Locate the cell with the specified text and output its (x, y) center coordinate. 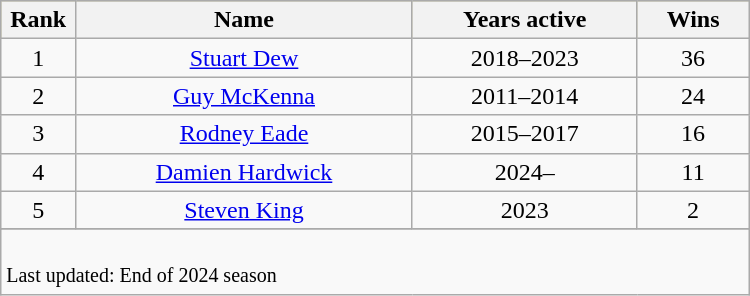
Guy McKenna (244, 96)
11 (693, 172)
2024– (524, 172)
4 (38, 172)
Wins (693, 20)
24 (693, 96)
2015–2017 (524, 134)
36 (693, 58)
Name (244, 20)
5 (38, 210)
Last updated: End of 2024 season (375, 262)
2023 (524, 210)
16 (693, 134)
1 (38, 58)
Rank (38, 20)
2011–2014 (524, 96)
Steven King (244, 210)
Damien Hardwick (244, 172)
Years active (524, 20)
Rodney Eade (244, 134)
3 (38, 134)
2018–2023 (524, 58)
Stuart Dew (244, 58)
